Search for the cell housing the specified text and yield its (x, y) center coordinate. 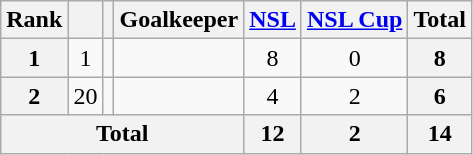
12 (273, 134)
NSL Cup (354, 20)
Rank (34, 20)
Goalkeeper (179, 20)
14 (440, 134)
0 (354, 58)
20 (86, 96)
4 (273, 96)
NSL (273, 20)
6 (440, 96)
